Scan for the cell matching the given text and deliver its [x, y] coordinate at center. 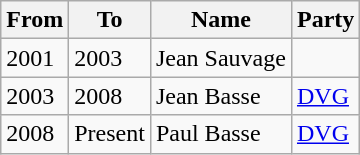
Name [220, 20]
To [110, 20]
Party [325, 20]
Jean Sauvage [220, 58]
Present [110, 134]
Paul Basse [220, 134]
2001 [35, 58]
From [35, 20]
Jean Basse [220, 96]
